Determine the (X, Y) coordinate at the center of the cell enclosing the given text.  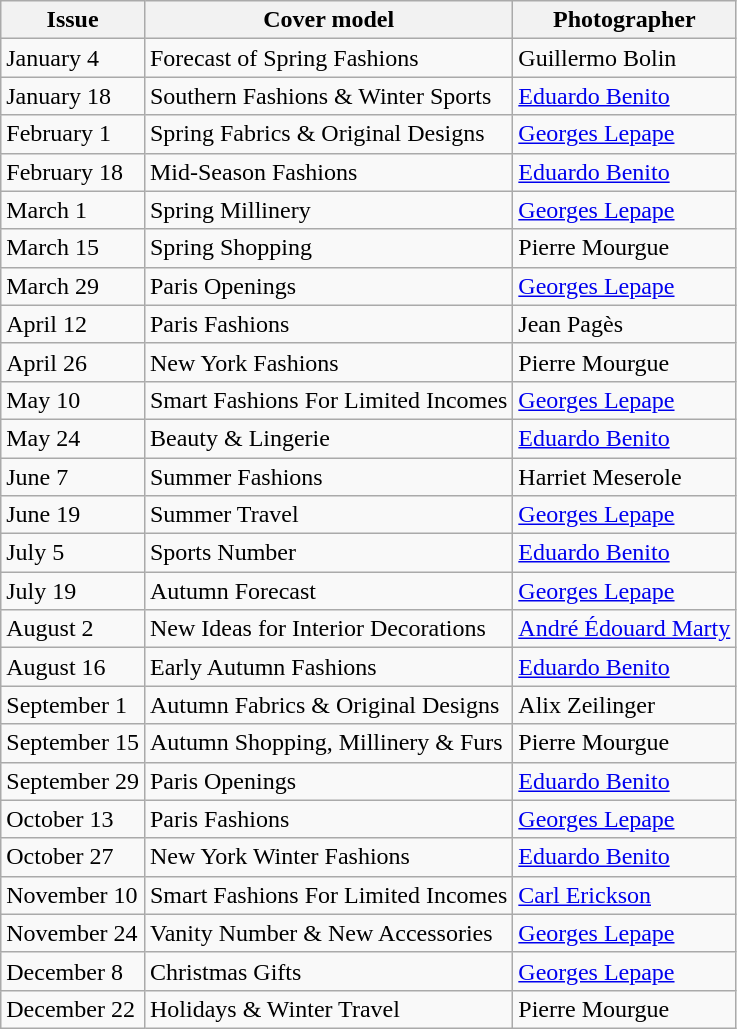
July 5 (73, 553)
Beauty & Lingerie (328, 438)
May 10 (73, 400)
June 7 (73, 477)
January 18 (73, 96)
Cover model (328, 20)
March 29 (73, 286)
Spring Fabrics & Original Designs (328, 134)
André Édouard Marty (624, 629)
Summer Travel (328, 515)
Vanity Number & New Accessories (328, 933)
Autumn Fabrics & Original Designs (328, 705)
July 19 (73, 591)
August 2 (73, 629)
Holidays & Winter Travel (328, 1009)
Christmas Gifts (328, 971)
January 4 (73, 58)
Jean Pagès (624, 324)
Guillermo Bolin (624, 58)
March 15 (73, 248)
February 18 (73, 172)
Autumn Shopping, Millinery & Furs (328, 743)
October 27 (73, 857)
Mid-Season Fashions (328, 172)
March 1 (73, 210)
Forecast of Spring Fashions (328, 58)
September 1 (73, 705)
December 22 (73, 1009)
November 10 (73, 895)
Southern Fashions & Winter Sports (328, 96)
Carl Erickson (624, 895)
Issue (73, 20)
Summer Fashions (328, 477)
September 29 (73, 781)
New Ideas for Interior Decorations (328, 629)
Autumn Forecast (328, 591)
September 15 (73, 743)
Alix Zeilinger (624, 705)
New York Fashions (328, 362)
Photographer (624, 20)
February 1 (73, 134)
Sports Number (328, 553)
November 24 (73, 933)
October 13 (73, 819)
August 16 (73, 667)
June 19 (73, 515)
April 26 (73, 362)
April 12 (73, 324)
Spring Shopping (328, 248)
New York Winter Fashions (328, 857)
Early Autumn Fashions (328, 667)
December 8 (73, 971)
Harriet Meserole (624, 477)
May 24 (73, 438)
Spring Millinery (328, 210)
